Capture the cell that displays the provided text and extract its (x, y) central coordinate. 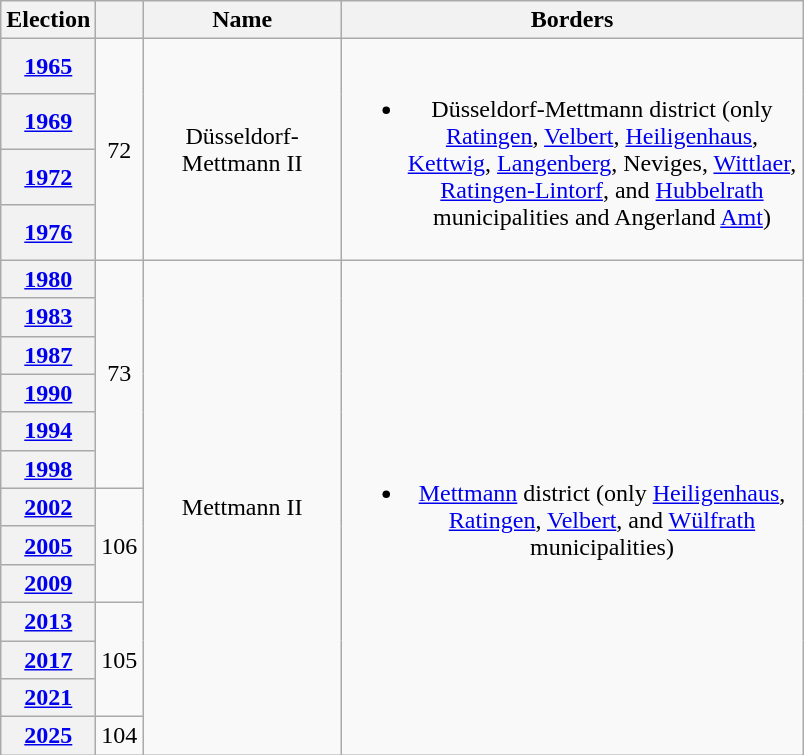
Düsseldorf-Mettmann II (242, 150)
2002 (48, 507)
1972 (48, 176)
2009 (48, 583)
Borders (572, 20)
106 (120, 545)
1998 (48, 469)
105 (120, 659)
2013 (48, 621)
1990 (48, 393)
Election (48, 20)
2017 (48, 659)
72 (120, 150)
2025 (48, 736)
Mettmann district (only Heiligenhaus, Ratingen, Velbert, and Wülfrath municipalities) (572, 508)
Name (242, 20)
1987 (48, 355)
1965 (48, 66)
104 (120, 736)
2021 (48, 698)
73 (120, 374)
1980 (48, 279)
1969 (48, 122)
2005 (48, 545)
1994 (48, 431)
Mettmann II (242, 508)
1983 (48, 317)
1976 (48, 232)
